Find where the given text appears and provide that cell's center as [X, Y] coordinate. 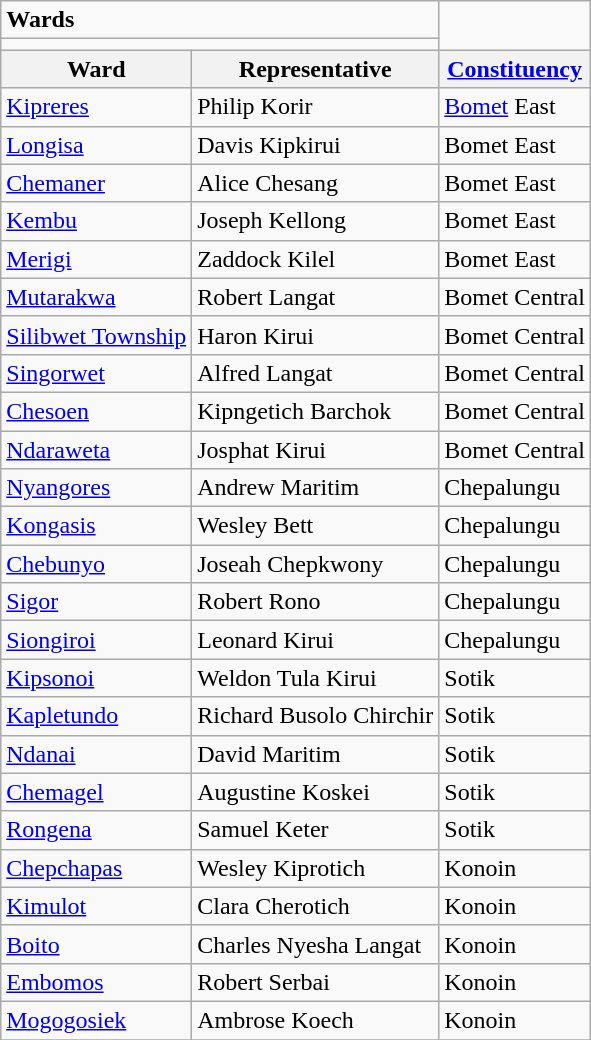
Wards [220, 20]
Kongasis [96, 526]
Chepchapas [96, 868]
Charles Nyesha Langat [316, 944]
Mutarakwa [96, 297]
Robert Serbai [316, 982]
Chebunyo [96, 564]
Weldon Tula Kirui [316, 678]
Ndaraweta [96, 449]
Joseah Chepkwony [316, 564]
Josphat Kirui [316, 449]
Constituency [515, 69]
Mogogosiek [96, 1020]
Haron Kirui [316, 335]
Kembu [96, 221]
Clara Cherotich [316, 906]
Robert Langat [316, 297]
Chemaner [96, 183]
Samuel Keter [316, 830]
Embomos [96, 982]
Alice Chesang [316, 183]
Nyangores [96, 488]
Augustine Koskei [316, 792]
Singorwet [96, 373]
Alfred Langat [316, 373]
Rongena [96, 830]
Kipsonoi [96, 678]
Boito [96, 944]
Joseph Kellong [316, 221]
David Maritim [316, 754]
Chemagel [96, 792]
Representative [316, 69]
Chesoen [96, 411]
Kipreres [96, 107]
Wesley Bett [316, 526]
Longisa [96, 145]
Merigi [96, 259]
Siongiroi [96, 640]
Zaddock Kilel [316, 259]
Andrew Maritim [316, 488]
Ambrose Koech [316, 1020]
Sigor [96, 602]
Philip Korir [316, 107]
Ndanai [96, 754]
Leonard Kirui [316, 640]
Silibwet Township [96, 335]
Richard Busolo Chirchir [316, 716]
Kapletundo [96, 716]
Kipngetich Barchok [316, 411]
Davis Kipkirui [316, 145]
Wesley Kiprotich [316, 868]
Kimulot [96, 906]
Ward [96, 69]
Robert Rono [316, 602]
